Return [x, y] of the center of cell containing provided text 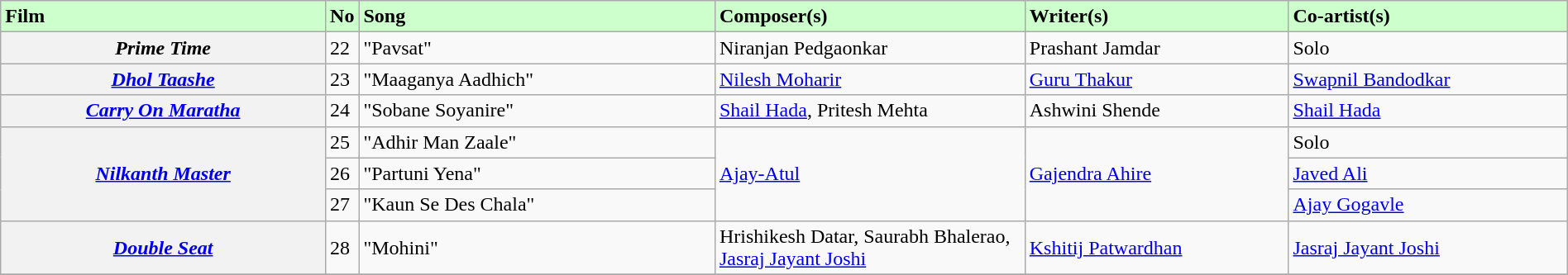
Swapnil Bandodkar [1427, 79]
No [342, 17]
26 [342, 173]
Nilesh Moharir [870, 79]
Shail Hada [1427, 111]
Ajay Gogavle [1427, 205]
Nilkanth Master [164, 173]
"Kaun Se Des Chala" [537, 205]
25 [342, 142]
Composer(s) [870, 17]
Kshitij Patwardhan [1156, 248]
Double Seat [164, 248]
22 [342, 48]
"Adhir Man Zaale" [537, 142]
Prashant Jamdar [1156, 48]
"Sobane Soyanire" [537, 111]
Prime Time [164, 48]
Javed Ali [1427, 173]
Ashwini Shende [1156, 111]
"Maaganya Aadhich" [537, 79]
Song [537, 17]
Ajay-Atul [870, 173]
Co-artist(s) [1427, 17]
Guru Thakur [1156, 79]
"Partuni Yena" [537, 173]
Niranjan Pedgaonkar [870, 48]
"Mohini" [537, 248]
27 [342, 205]
Jasraj Jayant Joshi [1427, 248]
Gajendra Ahire [1156, 173]
Writer(s) [1156, 17]
"Pavsat" [537, 48]
Film [164, 17]
Dhol Taashe [164, 79]
Carry On Maratha [164, 111]
23 [342, 79]
24 [342, 111]
28 [342, 248]
Hrishikesh Datar, Saurabh Bhalerao, Jasraj Jayant Joshi [870, 248]
Shail Hada, Pritesh Mehta [870, 111]
